Detect which cell encompasses the target text, then output its [X, Y] center coordinate. 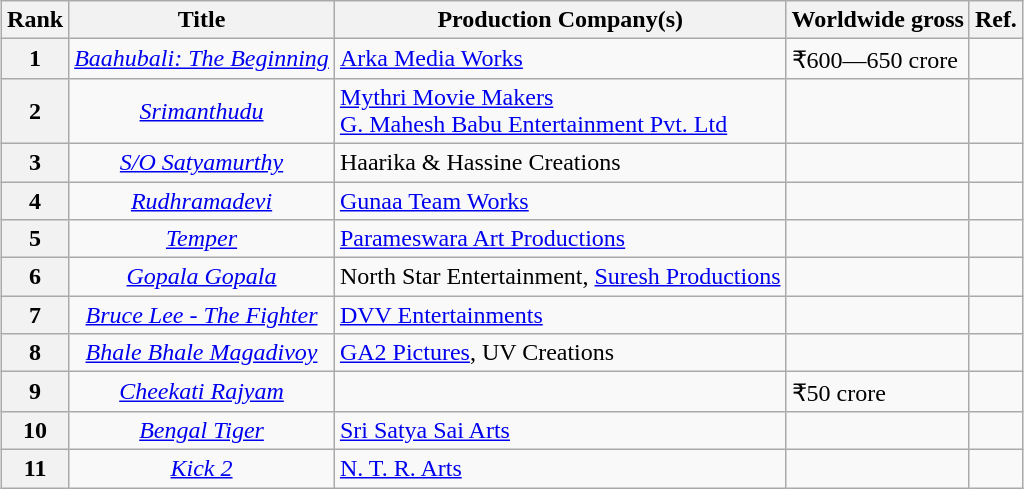
Gopala Gopala [202, 277]
Srimanthudu [202, 110]
DVV Entertainments [560, 315]
11 [36, 468]
Rank [36, 20]
Bruce Lee - The Fighter [202, 315]
Kick 2 [202, 468]
Gunaa Team Works [560, 201]
GA2 Pictures, UV Creations [560, 353]
Bhale Bhale Magadivoy [202, 353]
₹600—650 crore [878, 59]
Bengal Tiger [202, 430]
2 [36, 110]
N. T. R. Arts [560, 468]
7 [36, 315]
Mythri Movie Makers G. Mahesh Babu Entertainment Pvt. Ltd [560, 110]
Temper [202, 239]
Rudhramadevi [202, 201]
North Star Entertainment, Suresh Productions [560, 277]
9 [36, 392]
1 [36, 59]
8 [36, 353]
Arka Media Works [560, 59]
S/O Satyamurthy [202, 162]
Cheekati Rajyam [202, 392]
Parameswara Art Productions [560, 239]
10 [36, 430]
5 [36, 239]
Sri Satya Sai Arts [560, 430]
Title [202, 20]
Production Company(s) [560, 20]
Ref. [996, 20]
Baahubali: The Beginning [202, 59]
6 [36, 277]
₹50 crore [878, 392]
Haarika & Hassine Creations [560, 162]
4 [36, 201]
Worldwide gross [878, 20]
3 [36, 162]
